Identify which cell holds the provided text, then report its (x, y) central coordinate. 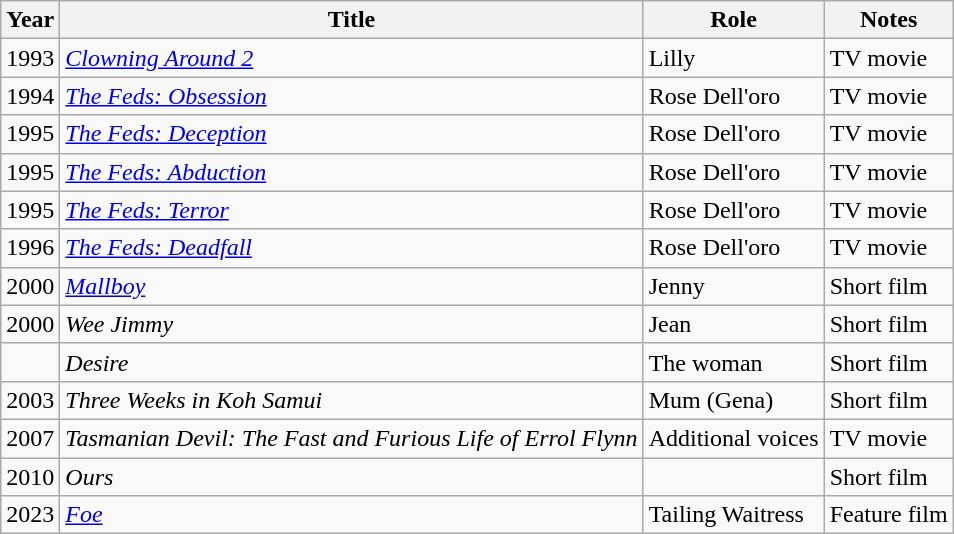
Lilly (734, 58)
Mum (Gena) (734, 400)
2007 (30, 438)
Tasmanian Devil: The Fast and Furious Life of Errol Flynn (352, 438)
Jenny (734, 286)
Ours (352, 477)
The Feds: Abduction (352, 172)
Desire (352, 362)
2010 (30, 477)
Jean (734, 324)
Foe (352, 515)
The Feds: Terror (352, 210)
Title (352, 20)
The woman (734, 362)
1993 (30, 58)
Notes (888, 20)
Wee Jimmy (352, 324)
1994 (30, 96)
1996 (30, 248)
Role (734, 20)
The Feds: Obsession (352, 96)
Year (30, 20)
Tailing Waitress (734, 515)
Mallboy (352, 286)
2003 (30, 400)
2023 (30, 515)
Additional voices (734, 438)
The Feds: Deception (352, 134)
Clowning Around 2 (352, 58)
The Feds: Deadfall (352, 248)
Feature film (888, 515)
Three Weeks in Koh Samui (352, 400)
